Capture the cell that displays the provided text and extract its (x, y) central coordinate. 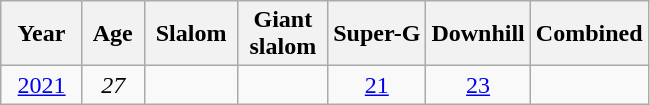
23 (478, 85)
2021 (42, 85)
Super-G (377, 34)
27 (113, 85)
Downhill (478, 34)
Giant slalom (283, 34)
Age (113, 34)
Year (42, 34)
21 (377, 85)
Slalom (191, 34)
Combined (589, 34)
